From the cell containing the given text, extract its center point as [X, Y] coordinate. 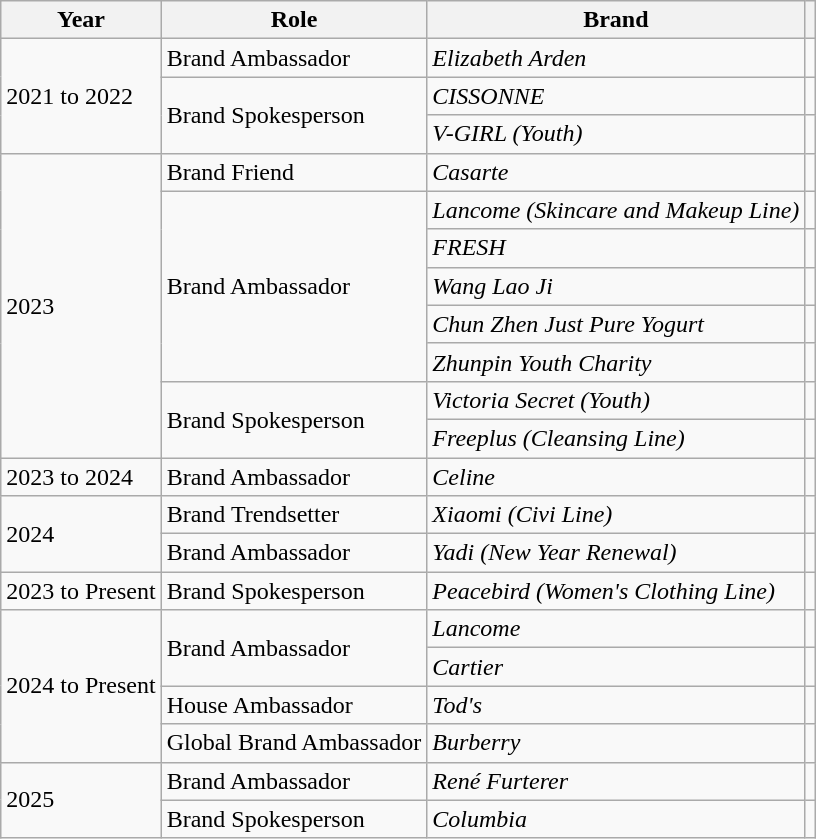
Role [294, 20]
Freeplus (Cleansing Line) [616, 438]
Burberry [616, 743]
2024 to Present [81, 686]
Global Brand Ambassador [294, 743]
Victoria Secret (Youth) [616, 400]
Cartier [616, 667]
Celine [616, 477]
Columbia [616, 819]
FRESH [616, 248]
Brand Trendsetter [294, 515]
Lancome (Skincare and Makeup Line) [616, 210]
2023 [81, 305]
Wang Lao Ji [616, 286]
House Ambassador [294, 705]
Peacebird (Women's Clothing Line) [616, 591]
Brand [616, 20]
2024 [81, 534]
Brand Friend [294, 172]
Chun Zhen Just Pure Yogurt [616, 324]
Elizabeth Arden [616, 58]
2023 to Present [81, 591]
Tod's [616, 705]
V-GIRL (Youth) [616, 134]
Zhunpin Youth Charity [616, 362]
Lancome [616, 629]
Yadi (New Year Renewal) [616, 553]
René Furterer [616, 781]
2023 to 2024 [81, 477]
2025 [81, 800]
CISSONNE [616, 96]
2021 to 2022 [81, 96]
Xiaomi (Civi Line) [616, 515]
Year [81, 20]
Casarte [616, 172]
